Scan for the cell matching the given text and deliver its (x, y) coordinate at center. 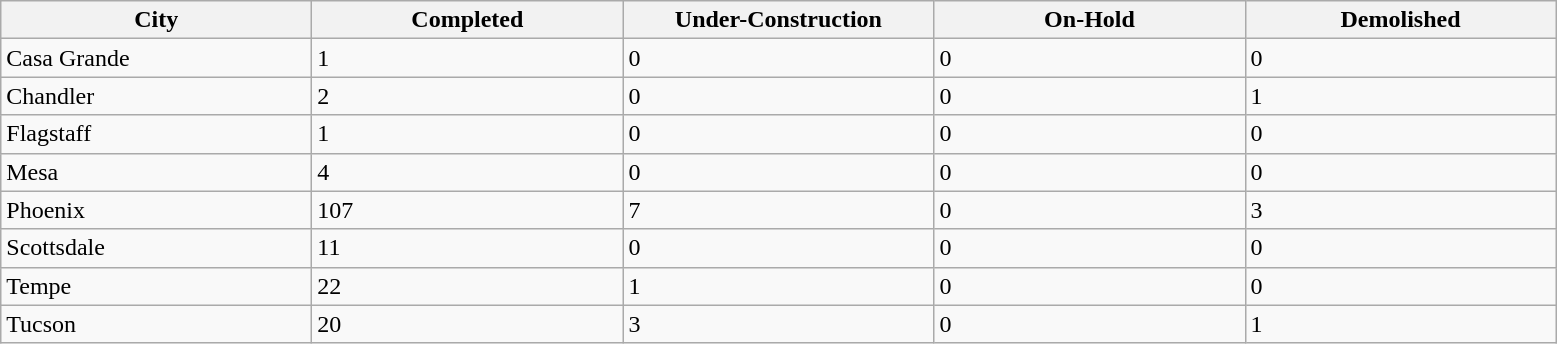
Tucson (156, 324)
20 (468, 324)
Chandler (156, 96)
City (156, 20)
Tempe (156, 286)
Completed (468, 20)
2 (468, 96)
Scottsdale (156, 248)
Phoenix (156, 210)
4 (468, 172)
Flagstaff (156, 134)
Demolished (1400, 20)
Mesa (156, 172)
107 (468, 210)
Under-Construction (778, 20)
On-Hold (1090, 20)
22 (468, 286)
7 (778, 210)
11 (468, 248)
Casa Grande (156, 58)
